Pinpoint the cell where the given text exists, returning its [X, Y] midpoint coordinate. 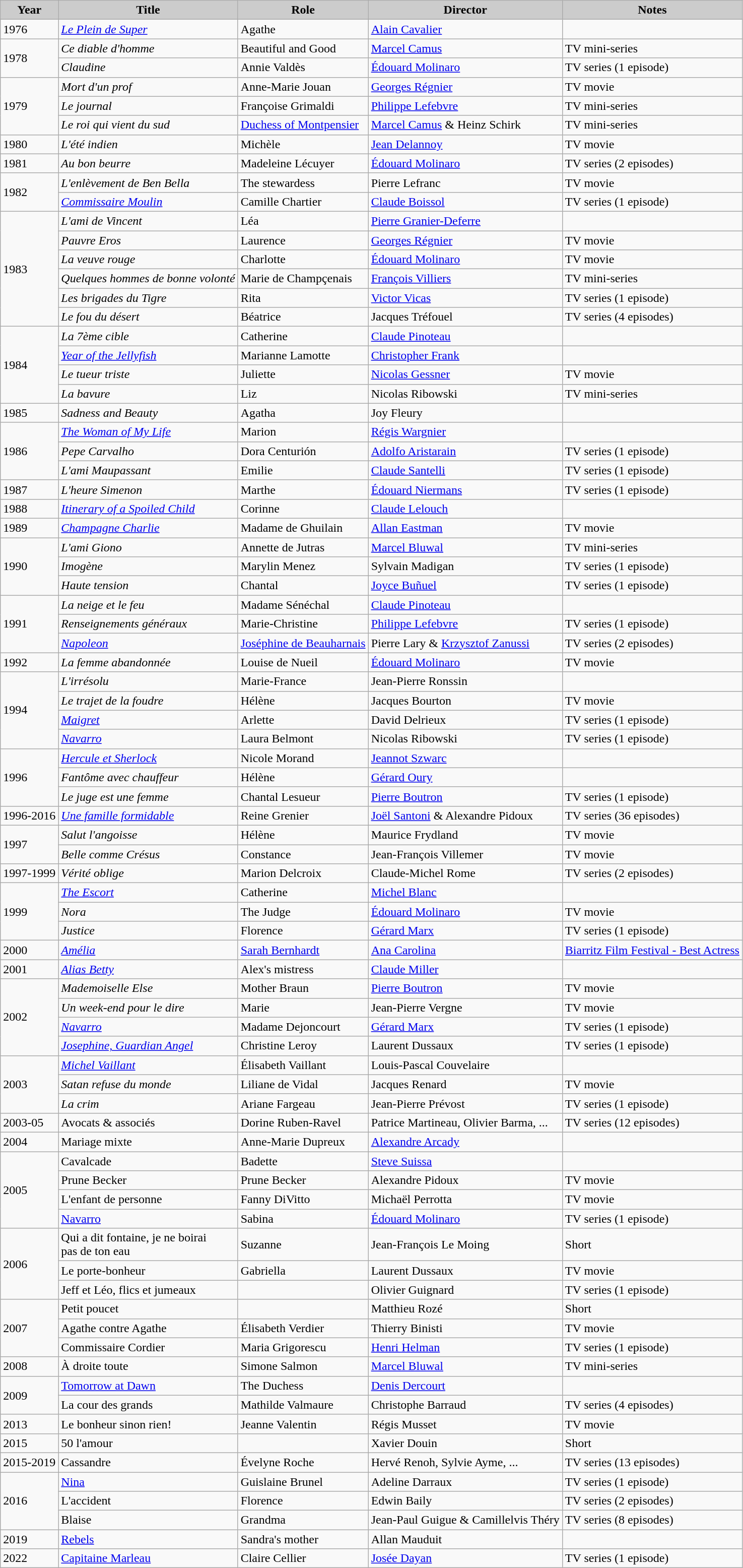
Jeannot Szwarc [465, 758]
Évelyne Roche [303, 1462]
Claire Cellier [303, 1558]
Olivier Guignard [465, 1290]
Marcel Camus [465, 48]
2007 [29, 1328]
Commissaire Moulin [148, 202]
Nora [148, 912]
Alexandre Arcady [465, 1142]
Agatha [303, 413]
Au bon beurre [148, 163]
2022 [29, 1558]
Jean-Pierre Vergne [465, 1008]
La bavure [148, 394]
Cassandre [148, 1462]
TV series (36 episodes) [652, 816]
Le juge est une femme [148, 796]
Michel Vaillant [148, 1065]
Annie Valdès [303, 68]
TV series (13 episodes) [652, 1462]
Tomorrow at Dawn [148, 1386]
Le journal [148, 106]
2009 [29, 1395]
Marthe [303, 489]
Élisabeth Vaillant [303, 1065]
Jean-François Le Moing [465, 1245]
The Duchess [303, 1386]
Xavier Douin [465, 1443]
Blaise [148, 1520]
Fanny DiVitto [303, 1200]
Annette de Jutras [303, 547]
1982 [29, 192]
2015-2019 [29, 1462]
Jean-Pierre Ronssin [465, 681]
2015 [29, 1443]
1986 [29, 451]
Qui a dit fontaine, je ne boirai pas de ton eau [148, 1245]
1979 [29, 106]
Édouard Niermans [465, 489]
Anne-Marie Dupreux [303, 1142]
Steve Suissa [465, 1161]
La crim [148, 1103]
Jean-Pierre Prévost [465, 1103]
Claudine [148, 68]
Pauvre Eros [148, 240]
Suzanne [303, 1245]
Christine Leroy [303, 1046]
Rebels [148, 1539]
1996-2016 [29, 816]
Sarah Bernhardt [303, 950]
Amélia [148, 950]
Madeleine Lécuyer [303, 163]
Michèle [303, 144]
Matthieu Rozé [465, 1309]
Jacques Tréfouel [465, 317]
Jeff et Léo, flics et jumeaux [148, 1290]
Nicolas Gessner [465, 374]
Allan Eastman [465, 528]
Christopher Frank [465, 355]
1980 [29, 144]
Marie-France [303, 681]
Ariane Fargeau [303, 1103]
1976 [29, 29]
Title [148, 10]
Belle comme Crésus [148, 854]
Louis-Pascal Couvelaire [465, 1065]
Year [29, 10]
Le fou du désert [148, 317]
Chantal [303, 586]
Adeline Darraux [465, 1481]
Joy Fleury [465, 413]
Joséphine de Beauharnais [303, 643]
Jean Delannoy [465, 144]
Laurence [303, 240]
1987 [29, 489]
Denis Dercourt [465, 1386]
Marie de Champçenais [303, 279]
The Escort [148, 893]
Mathilde Valmaure [303, 1405]
Marion [303, 432]
Hercule et Sherlock [148, 758]
Joyce Buñuel [465, 586]
Léa [303, 221]
Emilie [303, 470]
La veuve rouge [148, 260]
Duchess of Montpensier [303, 125]
Capitaine Marleau [148, 1558]
Maigret [148, 720]
La neige et le feu [148, 605]
2004 [29, 1142]
François Villiers [465, 279]
Guislaine Brunel [303, 1481]
Champagne Charlie [148, 528]
1985 [29, 413]
Notes [652, 10]
Claude Lelouch [465, 509]
1978 [29, 58]
Michaël Perrotta [465, 1200]
Claude Santelli [465, 470]
2002 [29, 1017]
Sandra's mother [303, 1539]
Hervé Renoh, Sylvie Ayme, ... [465, 1462]
2005 [29, 1189]
Itinerary of a Spoiled Child [148, 509]
Edwin Baily [465, 1501]
Pepe Carvalho [148, 451]
TV series (12 episodes) [652, 1122]
Marylin Menez [303, 567]
L'accident [148, 1501]
Sylvain Madigan [465, 567]
Juliette [303, 374]
Maurice Frydland [465, 835]
Renseignements généraux [148, 624]
Allan Mauduit [465, 1539]
1990 [29, 566]
L'irrésolu [148, 681]
Jean-François Villemer [465, 854]
Josée Dayan [465, 1558]
Henri Helman [465, 1347]
1989 [29, 528]
1981 [29, 163]
2016 [29, 1500]
1996 [29, 777]
Un week-end pour le dire [148, 1008]
The Woman of My Life [148, 432]
Madame Dejoncourt [303, 1027]
Liliane de Vidal [303, 1084]
La femme abandonnée [148, 662]
The Judge [303, 912]
Une famille formidable [148, 816]
Reine Grenier [303, 816]
Sabina [303, 1219]
Madame de Ghuilain [303, 528]
Alias Betty [148, 969]
2001 [29, 969]
L'enlèvement de Ben Bella [148, 182]
Liz [303, 394]
Christophe Barraud [465, 1405]
1999 [29, 912]
Justice [148, 931]
Le trajet de la foudre [148, 701]
L'ami de Vincent [148, 221]
Dora Centurión [303, 451]
Charlotte [303, 260]
Dorine Ruben-Ravel [303, 1122]
2003-05 [29, 1122]
Victor Vicas [465, 298]
Louise de Nueil [303, 662]
2008 [29, 1366]
1992 [29, 662]
Le tueur triste [148, 374]
Claude Boissol [465, 202]
2019 [29, 1539]
Gérard Oury [465, 777]
Pierre Lefranc [465, 182]
Marie [303, 1008]
Marianne Lamotte [303, 355]
Claude Miller [465, 969]
Jacques Renard [465, 1084]
Josephine, Guardian Angel [148, 1046]
Commissaire Cordier [148, 1347]
Élisabeth Verdier [303, 1328]
Avocats & associés [148, 1122]
Le bonheur sinon rien! [148, 1424]
TV series (8 episodes) [652, 1520]
La 7ème cible [148, 336]
Sadness and Beauty [148, 413]
Jeanne Valentin [303, 1424]
Jacques Bourton [465, 701]
2000 [29, 950]
Michel Blanc [465, 893]
2006 [29, 1264]
L'heure Simenon [148, 489]
Alain Cavalier [465, 29]
Mother Braun [303, 988]
Pierre Granier-Deferre [465, 221]
Quelques hommes de bonne volonté [148, 279]
Pierre Lary & Krzysztof Zanussi [465, 643]
Salut l'angoisse [148, 835]
50 l'amour [148, 1443]
1984 [29, 365]
Director [465, 10]
À droite toute [148, 1366]
Biarritz Film Festival - Best Actress [652, 950]
2013 [29, 1424]
Fantôme avec chauffeur [148, 777]
Beautiful and Good [303, 48]
Vérité oblige [148, 873]
The stewardess [303, 182]
Cavalcade [148, 1161]
Jean-Paul Guigue & Camillelvis Théry [465, 1520]
Mariage mixte [148, 1142]
2003 [29, 1084]
Grandma [303, 1520]
Joël Santoni & Alexandre Pidoux [465, 816]
David Delrieux [465, 720]
Patrice Martineau, Olivier Barma, ... [465, 1122]
L'ami Giono [148, 547]
Agathe contre Agathe [148, 1328]
1997 [29, 844]
Imogène [148, 567]
Les brigades du Tigre [148, 298]
Marie-Christine [303, 624]
Marcel Camus & Heinz Schirk [465, 125]
1994 [29, 710]
Le porte-bonheur [148, 1271]
Camille Chartier [303, 202]
Nicole Morand [303, 758]
Ana Carolina [465, 950]
Adolfo Aristarain [465, 451]
Chantal Lesueur [303, 796]
1983 [29, 269]
Laura Belmont [303, 739]
1991 [29, 624]
Year of the Jellyfish [148, 355]
1988 [29, 509]
Claude-Michel Rome [465, 873]
Anne-Marie Jouan [303, 87]
Role [303, 10]
L'ami Maupassant [148, 470]
Simone Salmon [303, 1366]
Ce diable d'homme [148, 48]
Badette [303, 1161]
Le roi qui vient du sud [148, 125]
Mort d'un prof [148, 87]
Régis Wargnier [465, 432]
Alexandre Pidoux [465, 1180]
Régis Musset [465, 1424]
Françoise Grimaldi [303, 106]
Alex's mistress [303, 969]
Le Plein de Super [148, 29]
Napoleon [148, 643]
Thierry Binisti [465, 1328]
Maria Grigorescu [303, 1347]
L'enfant de personne [148, 1200]
Mademoiselle Else [148, 988]
Madame Sénéchal [303, 605]
L'été indien [148, 144]
Marion Delcroix [303, 873]
Constance [303, 854]
Gabriella [303, 1271]
Satan refuse du monde [148, 1084]
La cour des grands [148, 1405]
Agathe [303, 29]
Corinne [303, 509]
Rita [303, 298]
Haute tension [148, 586]
Petit poucet [148, 1309]
Arlette [303, 720]
Nina [148, 1481]
1997-1999 [29, 873]
Béatrice [303, 317]
